Identify which cell holds the provided text, then report its [x, y] central coordinate. 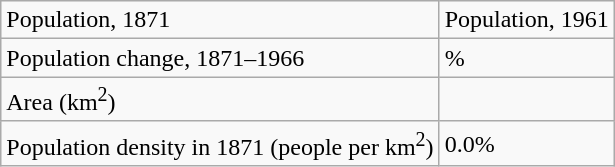
% [526, 58]
Area (km2) [220, 100]
Population change, 1871–1966 [220, 58]
Population density in 1871 (people per km2) [220, 144]
0.0% [526, 144]
Population, 1961 [526, 20]
Population, 1871 [220, 20]
